For the text-containing cell, return its midpoint in (X, Y) coordinate format. 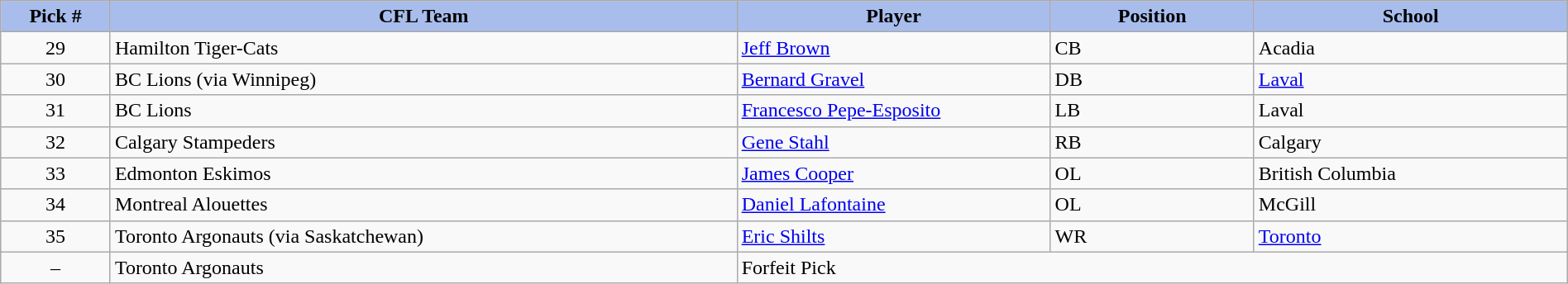
Bernard Gravel (893, 79)
Jeff Brown (893, 48)
Player (893, 17)
James Cooper (893, 173)
– (56, 267)
29 (56, 48)
34 (56, 205)
35 (56, 236)
Montreal Alouettes (423, 205)
LB (1152, 111)
Francesco Pepe-Esposito (893, 111)
British Columbia (1411, 173)
Position (1152, 17)
RB (1152, 142)
BC Lions (423, 111)
Toronto (1411, 236)
Gene Stahl (893, 142)
Pick # (56, 17)
Toronto Argonauts (423, 267)
Eric Shilts (893, 236)
BC Lions (via Winnipeg) (423, 79)
32 (56, 142)
31 (56, 111)
School (1411, 17)
33 (56, 173)
McGill (1411, 205)
30 (56, 79)
Daniel Lafontaine (893, 205)
Calgary Stampeders (423, 142)
Edmonton Eskimos (423, 173)
Toronto Argonauts (via Saskatchewan) (423, 236)
Hamilton Tiger-Cats (423, 48)
CB (1152, 48)
DB (1152, 79)
Calgary (1411, 142)
CFL Team (423, 17)
WR (1152, 236)
Acadia (1411, 48)
Forfeit Pick (1152, 267)
